Determine the [X, Y] coordinate at the center of the cell enclosing the given text.  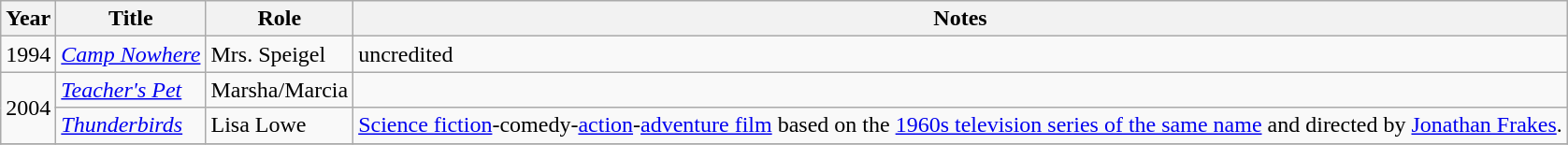
uncredited [961, 54]
Year [28, 19]
Role [280, 19]
1994 [28, 54]
Science fiction-comedy-action-adventure film based on the 1960s television series of the same name and directed by Jonathan Frakes. [961, 125]
Notes [961, 19]
Mrs. Speigel [280, 54]
Lisa Lowe [280, 125]
2004 [28, 108]
Thunderbirds [131, 125]
Marsha/Marcia [280, 90]
Teacher's Pet [131, 90]
Title [131, 19]
Camp Nowhere [131, 54]
